Locate the cell with the specified text and output its (x, y) center coordinate. 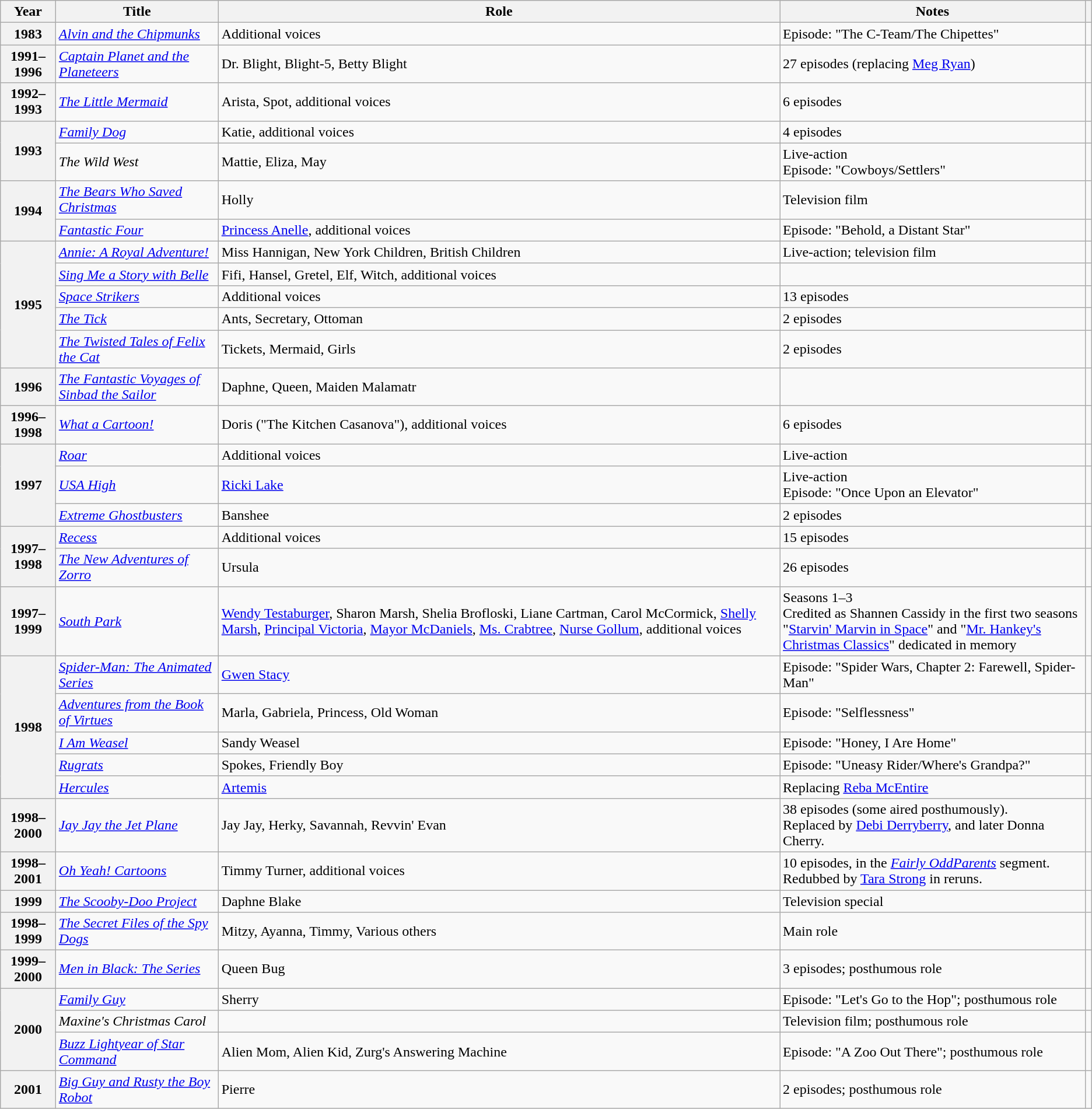
Replacing Reba McEntire (933, 787)
27 episodes (replacing Meg Ryan) (933, 64)
Fantastic Four (136, 230)
Television film; posthumous role (933, 1021)
Pierre (499, 1090)
Banshee (499, 515)
Episode: "The C-Team/The Chipettes" (933, 34)
26 episodes (933, 567)
Queen Bug (499, 970)
Katie, additional voices (499, 132)
2000 (28, 1029)
Episode: "Honey, I Are Home" (933, 743)
Oh Yeah! Cartoons (136, 870)
What a Cartoon! (136, 425)
4 episodes (933, 132)
The Little Mermaid (136, 102)
Daphne, Queen, Maiden Malamatr (499, 387)
1993 (28, 151)
Episode: "Let's Go to the Hop"; posthumous role (933, 999)
Miss Hannigan, New York Children, British Children (499, 252)
1997–1998 (28, 557)
Episode: "Uneasy Rider/Where's Grandpa?" (933, 765)
I Am Weasel (136, 743)
Roar (136, 455)
Television special (933, 901)
1983 (28, 34)
Ricki Lake (499, 485)
Role (499, 12)
1992–1993 (28, 102)
Sing Me a Story with Belle (136, 274)
Year (28, 12)
Big Guy and Rusty the Boy Robot (136, 1090)
The Bears Who Saved Christmas (136, 200)
2001 (28, 1090)
Live-actionEpisode: "Once Upon an Elevator" (933, 485)
2 episodes; posthumous role (933, 1090)
Mattie, Eliza, May (499, 162)
15 episodes (933, 537)
Men in Black: The Series (136, 970)
Main role (933, 931)
Alien Mom, Alien Kid, Zurg's Answering Machine (499, 1051)
Hercules (136, 787)
The Tick (136, 319)
13 episodes (933, 296)
Holly (499, 200)
1994 (28, 211)
Mitzy, Ayanna, Timmy, Various others (499, 931)
Jay Jay the Jet Plane (136, 825)
Seasons 1–3Credited as Shannen Cassidy in the first two seasons"Starvin' Marvin in Space" and "Mr. Hankey's Christmas Classics" dedicated in memory (933, 621)
1999 (28, 901)
The Fantastic Voyages of Sinbad the Sailor (136, 387)
Live-actionEpisode: "Cowboys/Settlers" (933, 162)
Title (136, 12)
Live-action; television film (933, 252)
Episode: "A Zoo Out There"; posthumous role (933, 1051)
Jay Jay, Herky, Savannah, Revvin' Evan (499, 825)
Buzz Lightyear of Star Command (136, 1051)
1991–1996 (28, 64)
Notes (933, 12)
Alvin and the Chipmunks (136, 34)
Daphne Blake (499, 901)
Rugrats (136, 765)
Family Dog (136, 132)
The Secret Files of the Spy Dogs (136, 931)
10 episodes, in the Fairly OddParents segment.Redubbed by Tara Strong in reruns. (933, 870)
Doris ("The Kitchen Casanova"), additional voices (499, 425)
Captain Planet and the Planeteers (136, 64)
Annie: A Royal Adventure! (136, 252)
1998–2000 (28, 825)
Gwen Stacy (499, 674)
Spider-Man: The Animated Series (136, 674)
Television film (933, 200)
Sherry (499, 999)
Spokes, Friendly Boy (499, 765)
Space Strikers (136, 296)
Timmy Turner, additional voices (499, 870)
Sandy Weasel (499, 743)
Recess (136, 537)
1998 (28, 727)
Episode: "Behold, a Distant Star" (933, 230)
Princess Anelle, additional voices (499, 230)
Tickets, Mermaid, Girls (499, 349)
1997–1999 (28, 621)
Arista, Spot, additional voices (499, 102)
South Park (136, 621)
The Twisted Tales of Felix the Cat (136, 349)
Adventures from the Book of Virtues (136, 713)
1995 (28, 305)
The Scooby-Doo Project (136, 901)
Fifi, Hansel, Gretel, Elf, Witch, additional voices (499, 274)
Maxine's Christmas Carol (136, 1021)
38 episodes (some aired posthumously).Replaced by Debi Derryberry, and later Donna Cherry. (933, 825)
USA High (136, 485)
1996 (28, 387)
Extreme Ghostbusters (136, 515)
3 episodes; posthumous role (933, 970)
Artemis (499, 787)
The New Adventures of Zorro (136, 567)
Ants, Secretary, Ottoman (499, 319)
1996–1998 (28, 425)
Ursula (499, 567)
The Wild West (136, 162)
1998–1999 (28, 931)
Dr. Blight, Blight-5, Betty Blight (499, 64)
1998–2001 (28, 870)
Live-action (933, 455)
Episode: "Selflessness" (933, 713)
Marla, Gabriela, Princess, Old Woman (499, 713)
Episode: "Spider Wars, Chapter 2: Farewell, Spider-Man" (933, 674)
Family Guy (136, 999)
1997 (28, 485)
1999–2000 (28, 970)
